Return [x, y] of the center of cell containing provided text 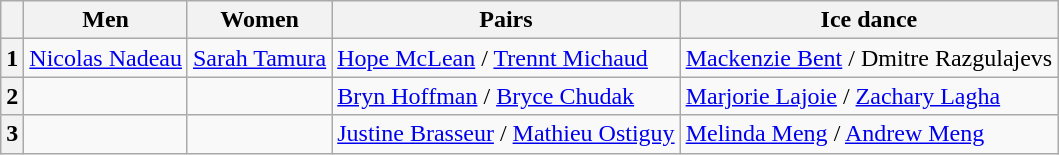
Nicolas Nadeau [106, 58]
Women [259, 20]
Hope McLean / Trennt Michaud [506, 58]
Ice dance [869, 20]
Justine Brasseur / Mathieu Ostiguy [506, 134]
2 [12, 96]
Marjorie Lajoie / Zachary Lagha [869, 96]
Melinda Meng / Andrew Meng [869, 134]
Pairs [506, 20]
Men [106, 20]
3 [12, 134]
1 [12, 58]
Mackenzie Bent / Dmitre Razgulajevs [869, 58]
Sarah Tamura [259, 58]
Bryn Hoffman / Bryce Chudak [506, 96]
